Scan for the cell matching the given text and deliver its [x, y] coordinate at center. 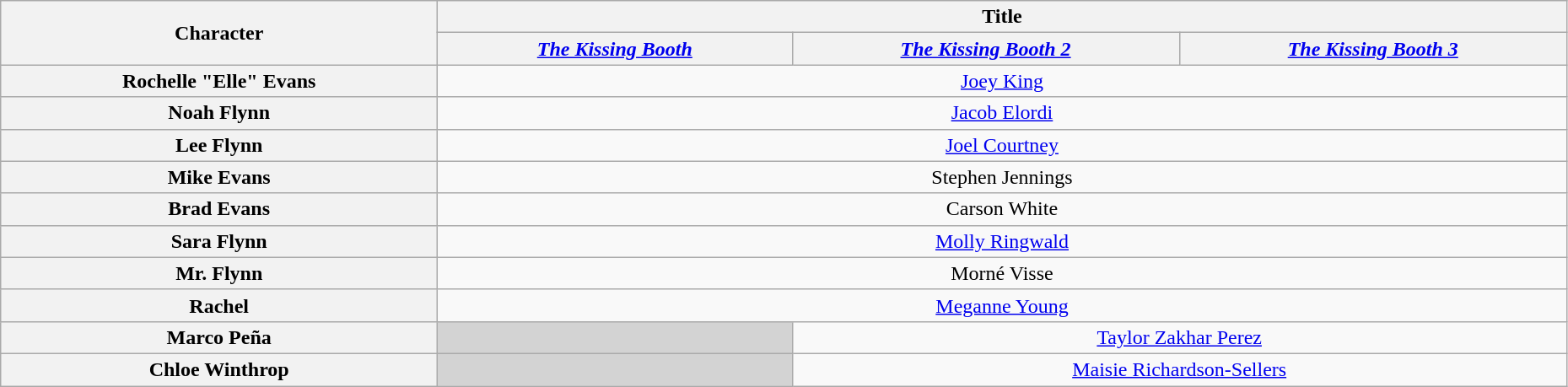
Meganne Young [1002, 305]
The Kissing Booth 2 [985, 49]
Maisie Richardson-Sellers [1179, 369]
Molly Ringwald [1002, 241]
Lee Flynn [219, 145]
Character [219, 33]
Joel Courtney [1002, 145]
Rochelle "Elle" Evans [219, 81]
Morné Visse [1002, 273]
Taylor Zakhar Perez [1179, 337]
Marco Peña [219, 337]
Title [1002, 17]
Stephen Jennings [1002, 177]
Carson White [1002, 209]
Rachel [219, 305]
Sara Flynn [219, 241]
Joey King [1002, 81]
Brad Evans [219, 209]
Jacob Elordi [1002, 113]
Noah Flynn [219, 113]
The Kissing Booth 3 [1373, 49]
Mr. Flynn [219, 273]
The Kissing Booth [615, 49]
Mike Evans [219, 177]
Chloe Winthrop [219, 369]
